Output the [x, y] coordinate of the center of the cell containing the given text.  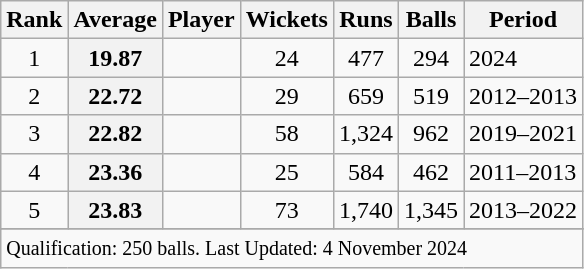
5 [34, 210]
Qualification: 250 balls. Last Updated: 4 November 2024 [292, 248]
73 [286, 210]
Balls [430, 20]
22.72 [116, 96]
584 [366, 172]
Average [116, 20]
2013–2022 [524, 210]
294 [430, 58]
659 [366, 96]
519 [430, 96]
19.87 [116, 58]
22.82 [116, 134]
23.36 [116, 172]
2024 [524, 58]
25 [286, 172]
962 [430, 134]
Player [201, 20]
1 [34, 58]
2011–2013 [524, 172]
1,324 [366, 134]
1,345 [430, 210]
23.83 [116, 210]
Wickets [286, 20]
477 [366, 58]
Runs [366, 20]
58 [286, 134]
2019–2021 [524, 134]
4 [34, 172]
Rank [34, 20]
29 [286, 96]
24 [286, 58]
3 [34, 134]
Period [524, 20]
2 [34, 96]
2012–2013 [524, 96]
462 [430, 172]
1,740 [366, 210]
